Detect which cell encompasses the target text, then output its [x, y] center coordinate. 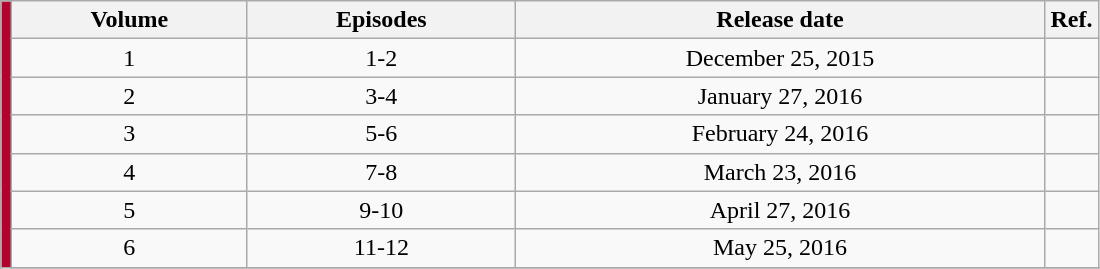
Release date [780, 20]
Episodes [382, 20]
January 27, 2016 [780, 96]
6 [130, 248]
3 [130, 134]
February 24, 2016 [780, 134]
Ref. [1072, 20]
Volume [130, 20]
1-2 [382, 58]
7-8 [382, 172]
1 [130, 58]
December 25, 2015 [780, 58]
3-4 [382, 96]
5-6 [382, 134]
4 [130, 172]
11-12 [382, 248]
2 [130, 96]
5 [130, 210]
April 27, 2016 [780, 210]
9-10 [382, 210]
March 23, 2016 [780, 172]
May 25, 2016 [780, 248]
